Determine the [X, Y] coordinate at the center of the cell enclosing the given text.  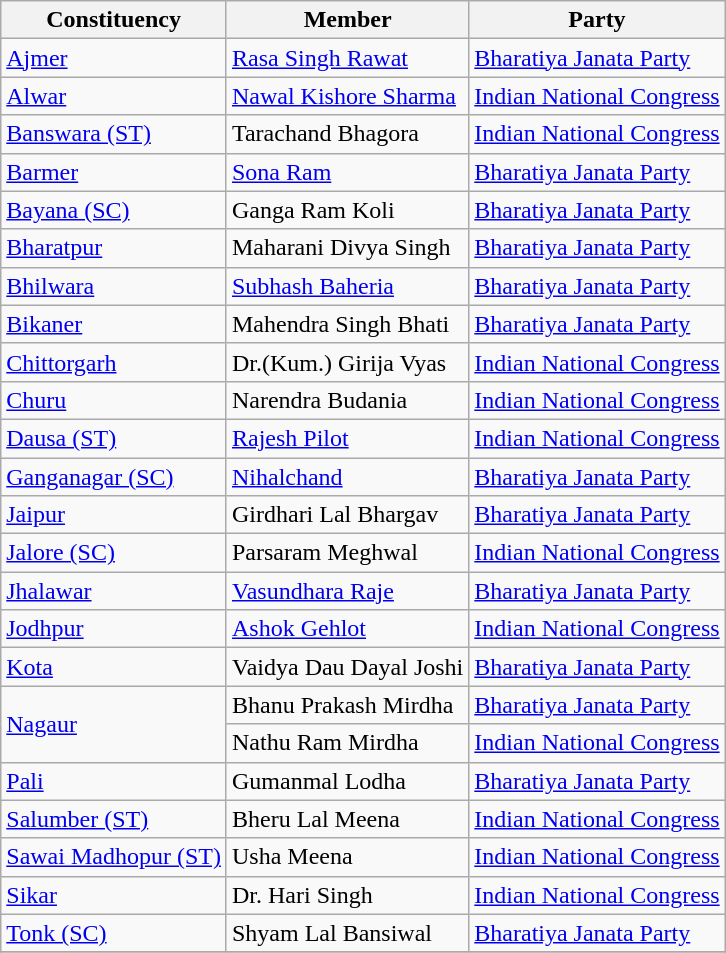
Dr. Hari Singh [347, 895]
Member [347, 20]
Jodhpur [114, 629]
Constituency [114, 20]
Usha Meena [347, 857]
Sona Ram [347, 172]
Party [597, 20]
Vasundhara Raje [347, 591]
Subhash Baheria [347, 286]
Jaipur [114, 515]
Ashok Gehlot [347, 629]
Ganganagar (SC) [114, 477]
Ajmer [114, 58]
Nawal Kishore Sharma [347, 96]
Shyam Lal Bansiwal [347, 933]
Maharani Divya Singh [347, 248]
Tarachand Bhagora [347, 134]
Dausa (ST) [114, 438]
Bhanu Prakash Mirdha [347, 705]
Bikaner [114, 324]
Pali [114, 781]
Bheru Lal Meena [347, 819]
Rasa Singh Rawat [347, 58]
Parsaram Meghwal [347, 553]
Kota [114, 667]
Jhalawar [114, 591]
Rajesh Pilot [347, 438]
Jalore (SC) [114, 553]
Chittorgarh [114, 362]
Ganga Ram Koli [347, 210]
Sikar [114, 895]
Bharatpur [114, 248]
Alwar [114, 96]
Bayana (SC) [114, 210]
Churu [114, 400]
Nihalchand [347, 477]
Salumber (ST) [114, 819]
Tonk (SC) [114, 933]
Girdhari Lal Bhargav [347, 515]
Mahendra Singh Bhati [347, 324]
Vaidya Dau Dayal Joshi [347, 667]
Nathu Ram Mirdha [347, 743]
Gumanmal Lodha [347, 781]
Dr.(Kum.) Girija Vyas [347, 362]
Banswara (ST) [114, 134]
Nagaur [114, 724]
Bhilwara [114, 286]
Barmer [114, 172]
Sawai Madhopur (ST) [114, 857]
Narendra Budania [347, 400]
